For the text-containing cell, return its midpoint in (X, Y) coordinate format. 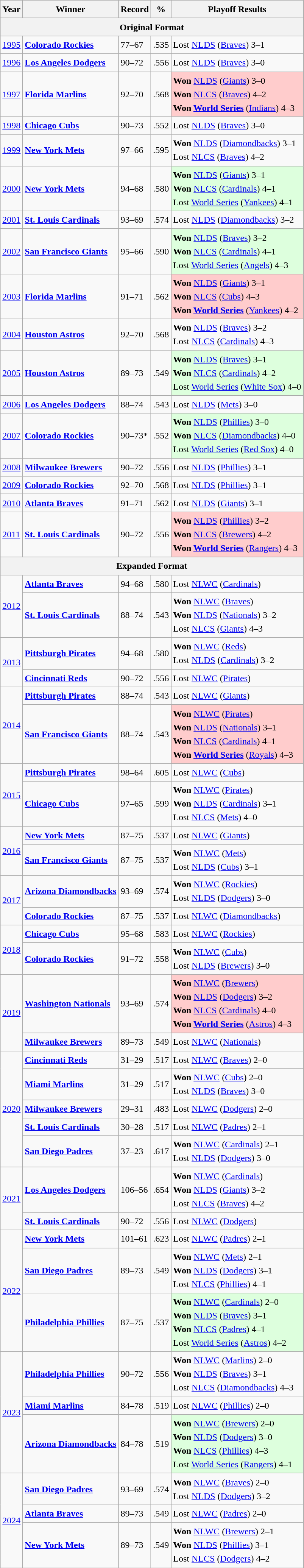
Lost NLWC (Nationals) (237, 1042)
Year (11, 9)
2005 (11, 373)
Winner (70, 9)
Won NLWC (Brewers) 2–0Won NLDS (Dodgers) 3–0Won NLCS (Phillies) 4–3Lost World Series (Rangers) 4–1 (237, 1444)
2006 (11, 404)
Won NLWC (Mets) 2–1Won NLDS (Dodgers) 3–1Lost NLCS (Phillies) 4–1 (237, 1271)
Won NLWC (Cardinals) 2–0Won NLDS (Braves) 3–1Won NLCS (Padres) 4–1Lost World Series (Astros) 4–2 (237, 1322)
Original Format (152, 27)
2012 (11, 606)
97–66 (135, 150)
Won NLWC (Pirates)Won NLDS (Nationals) 3–1Won NLCS (Cardinals) 4–1Won World Series (Royals) 4–3 (237, 734)
Lost NLWC (Padres) 2–0 (237, 1514)
Won NLWC (Cubs) 2–0Lost NLDS (Braves) 3–0 (237, 1084)
Lost NLWC (Cubs) (237, 772)
101–61 (135, 1239)
Won NLDS (Giants) 3–0Won NLCS (Braves) 4–2Won World Series (Indians) 4–3 (237, 94)
Won NLWC (Reds)Lost NLDS (Cardinals) 3–2 (237, 654)
Won NLWC (Brewers) 2–1Won NLDS (Phillies) 3–1Lost NLCS (Dodgers) 4–2 (237, 1545)
2019 (11, 1013)
Won NLWC (Braves)Won NLDS (Nationals) 3–2Lost NLCS (Giants) 4–3 (237, 615)
Won NLDS (Braves) 3–2Won NLCS (Cardinals) 4–1Lost World Series (Angels) 4–3 (237, 251)
Lost NLWC (Dodgers) 2–0 (237, 1109)
2003 (11, 296)
Playoff Results (237, 9)
Won NLWC (Cardinals)Won NLDS (Giants) 3–2Lost NLCS (Braves) 4–2 (237, 1190)
Won NLWC (Rockies)Lost NLDS (Dodgers) 3–0 (237, 891)
Record (135, 9)
Lost NLWC (Phillies) 2–0 (237, 1406)
Lost NLDS (Giants) 3–1 (237, 503)
98–64 (135, 772)
Won NLDS (Phillies) 3–0Won NLCS (Diamondbacks) 4–0Lost World Series (Red Sox) 4–0 (237, 436)
2002 (11, 251)
1996 (11, 63)
.558 (161, 959)
Won NLWC (Braves) 2–0Lost NLDS (Dodgers) 3–2 (237, 1489)
2024 (11, 1521)
Won NLDS (Giants) 3–1Won NLCS (Cardinals) 4–1Lost World Series (Yankees) 4–1 (237, 189)
29–31 (135, 1109)
Lost NLDS (Braves) 3–1 (237, 45)
Won NLWC (Cardinals) 2–1Lost NLDS (Dodgers) 3–0 (237, 1151)
90–73 (135, 126)
.590 (161, 251)
.535 (161, 45)
2017 (11, 900)
2009 (11, 485)
Won NLWC (Pirates)Won NLDS (Cardinals) 3–1Lost NLCS (Mets) 4–0 (237, 804)
Won NLWC (Cubs)Lost NLDS (Brewers) 3–0 (237, 959)
1998 (11, 126)
Lost NLDS (Mets) 3–0 (237, 404)
Won NLDS (Braves) 3–2Lost NLCS (Cardinals) 4–3 (237, 335)
2000 (11, 189)
Expanded Format (152, 566)
2015 (11, 795)
Won NLDS (Phillies) 3–2Won NLCS (Brewers) 4–2Won World Series (Rangers) 4–3 (237, 535)
.599 (161, 804)
1997 (11, 94)
.617 (161, 1151)
1995 (11, 45)
2010 (11, 503)
.623 (161, 1239)
37–23 (135, 1151)
2020 (11, 1109)
Won NLDS (Diamondbacks) 3–1Lost NLCS (Braves) 4–2 (237, 150)
.605 (161, 772)
Lost NLWC (Cardinals) (237, 584)
2014 (11, 725)
2018 (11, 950)
106–56 (135, 1190)
90–73* (135, 436)
77–67 (135, 45)
1999 (11, 150)
.654 (161, 1190)
2023 (11, 1412)
2007 (11, 436)
.483 (161, 1109)
2022 (11, 1290)
Won NLWC (Mets)Lost NLDS (Cubs) 3–1 (237, 860)
2016 (11, 851)
Won NLWC (Brewers)Won NLDS (Dodgers) 3–2Won NLCS (Cardinals) 4–0Won World Series (Astros) 4–3 (237, 1003)
95–66 (135, 251)
.595 (161, 150)
2008 (11, 467)
Lost NLWC (Pirates) (237, 678)
2021 (11, 1198)
Lost NLWC (Diamondbacks) (237, 916)
2001 (11, 220)
2011 (11, 535)
Won NLWC (Marlins) 2–0Won NLDS (Braves) 3–1Lost NLCS (Diamondbacks) 4–3 (237, 1375)
% (161, 9)
Washington Nationals (70, 1003)
91–72 (135, 959)
95–68 (135, 934)
Won NLDS (Giants) 3–1Won NLCS (Cubs) 4–3Won World Series (Yankees) 4–2 (237, 296)
Lost NLWC (Rockies) (237, 934)
.583 (161, 934)
2004 (11, 335)
97–65 (135, 804)
Lost NLDS (Diamondbacks) 3–2 (237, 220)
30–28 (135, 1127)
Lost NLWC (Braves) 2–0 (237, 1059)
2013 (11, 662)
Won NLDS (Braves) 3–1Won NLCS (Cardinals) 4–2Lost World Series (White Sox) 4–0 (237, 373)
Lost NLWC (Dodgers) (237, 1221)
